Detect which cell encompasses the target text, then output its (x, y) center coordinate. 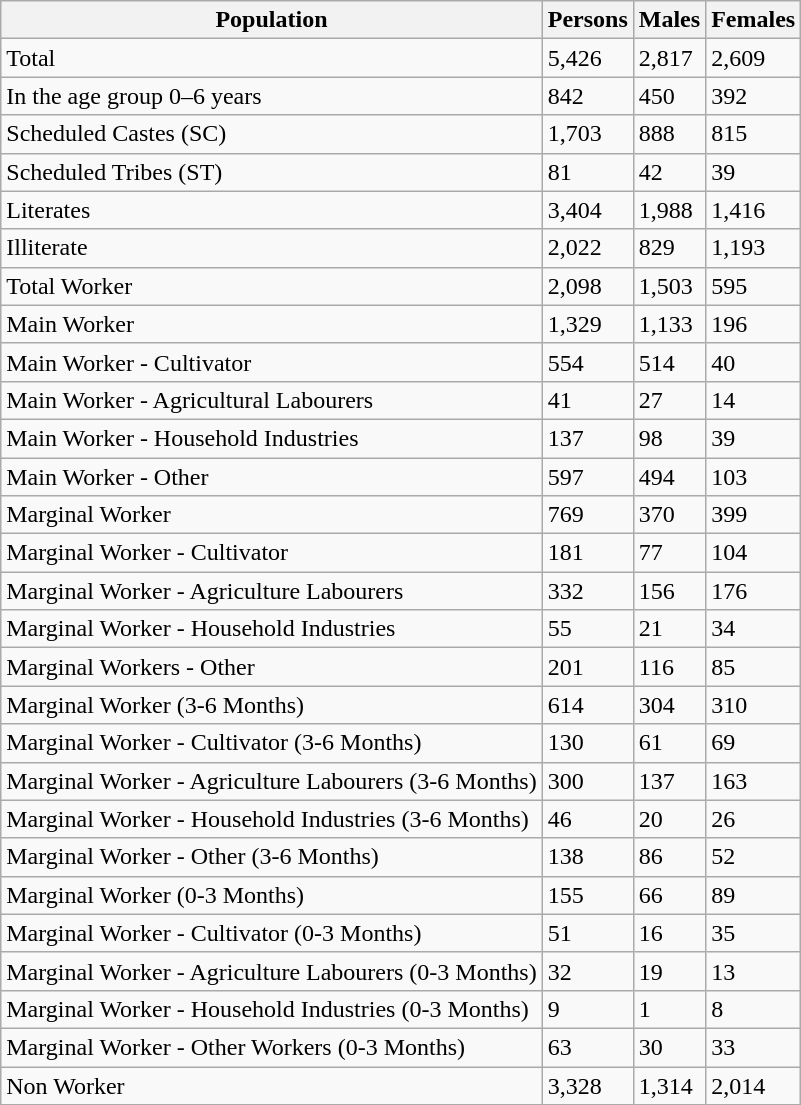
16 (669, 933)
815 (754, 134)
98 (669, 438)
32 (588, 971)
55 (588, 629)
35 (754, 933)
1,703 (588, 134)
155 (588, 895)
163 (754, 781)
1,988 (669, 210)
1,503 (669, 286)
27 (669, 400)
Total Worker (272, 286)
33 (754, 1047)
392 (754, 96)
66 (669, 895)
769 (588, 515)
103 (754, 477)
1,329 (588, 324)
Illiterate (272, 248)
829 (669, 248)
842 (588, 96)
Total (272, 58)
514 (669, 362)
1 (669, 1009)
614 (588, 705)
Main Worker - Household Industries (272, 438)
Marginal Worker - Agriculture Labourers (0-3 Months) (272, 971)
Main Worker (272, 324)
14 (754, 400)
370 (669, 515)
2,022 (588, 248)
81 (588, 172)
Marginal Worker (272, 515)
Scheduled Tribes (ST) (272, 172)
181 (588, 553)
1,314 (669, 1085)
In the age group 0–6 years (272, 96)
46 (588, 819)
Marginal Worker - Cultivator (0-3 Months) (272, 933)
201 (588, 667)
Marginal Worker (3-6 Months) (272, 705)
89 (754, 895)
332 (588, 591)
Main Worker - Agricultural Labourers (272, 400)
554 (588, 362)
494 (669, 477)
63 (588, 1047)
61 (669, 743)
Persons (588, 20)
86 (669, 857)
176 (754, 591)
156 (669, 591)
Marginal Worker - Household Industries (0-3 Months) (272, 1009)
8 (754, 1009)
Literates (272, 210)
51 (588, 933)
Marginal Workers - Other (272, 667)
5,426 (588, 58)
Marginal Worker - Cultivator (272, 553)
888 (669, 134)
595 (754, 286)
116 (669, 667)
42 (669, 172)
Marginal Worker - Cultivator (3-6 Months) (272, 743)
19 (669, 971)
196 (754, 324)
Main Worker - Other (272, 477)
Marginal Worker - Other (3-6 Months) (272, 857)
300 (588, 781)
41 (588, 400)
2,609 (754, 58)
1,416 (754, 210)
Marginal Worker - Agriculture Labourers (272, 591)
26 (754, 819)
Marginal Worker - Agriculture Labourers (3-6 Months) (272, 781)
3,404 (588, 210)
85 (754, 667)
Main Worker - Cultivator (272, 362)
104 (754, 553)
1,193 (754, 248)
1,133 (669, 324)
69 (754, 743)
20 (669, 819)
13 (754, 971)
30 (669, 1047)
Population (272, 20)
Marginal Worker - Household Industries (3-6 Months) (272, 819)
34 (754, 629)
77 (669, 553)
Marginal Worker (0-3 Months) (272, 895)
3,328 (588, 1085)
Males (669, 20)
310 (754, 705)
Marginal Worker - Household Industries (272, 629)
9 (588, 1009)
2,014 (754, 1085)
450 (669, 96)
Females (754, 20)
21 (669, 629)
130 (588, 743)
2,817 (669, 58)
138 (588, 857)
304 (669, 705)
597 (588, 477)
Non Worker (272, 1085)
40 (754, 362)
Scheduled Castes (SC) (272, 134)
399 (754, 515)
Marginal Worker - Other Workers (0-3 Months) (272, 1047)
52 (754, 857)
2,098 (588, 286)
